Scan for the cell matching the given text and deliver its [x, y] coordinate at center. 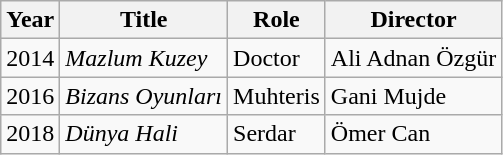
Title [144, 20]
2018 [30, 134]
Mazlum Kuzey [144, 58]
2016 [30, 96]
Year [30, 20]
Doctor [277, 58]
Ali Adnan Özgür [413, 58]
Director [413, 20]
Gani Mujde [413, 96]
Role [277, 20]
Serdar [277, 134]
Muhteris [277, 96]
2014 [30, 58]
Ömer Can [413, 134]
Bizans Oyunları [144, 96]
Dünya Hali [144, 134]
